Search for the cell housing the specified text and yield its (x, y) center coordinate. 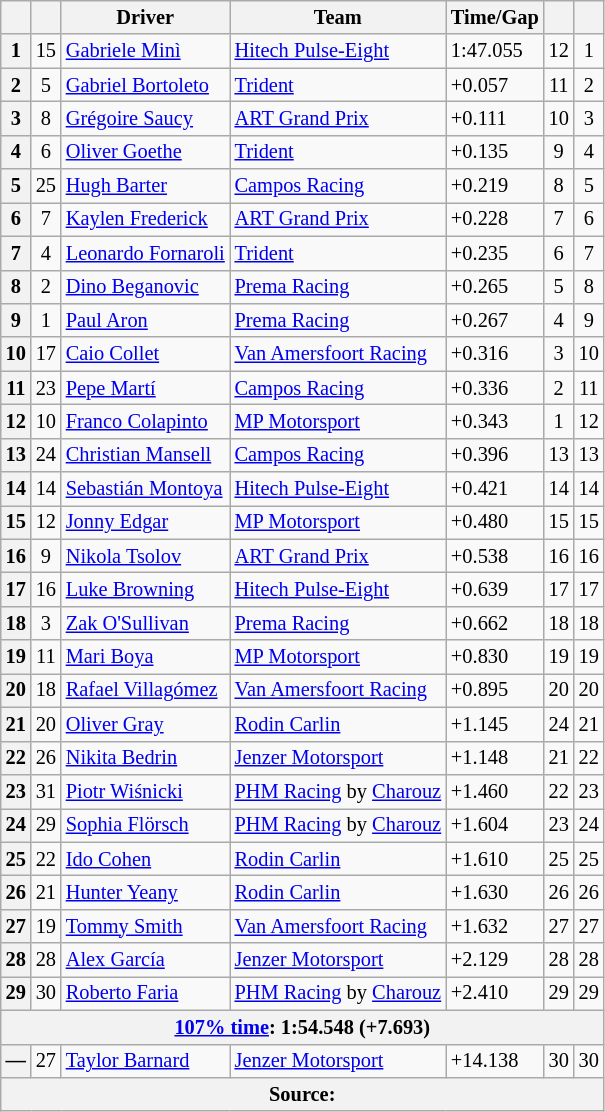
+0.228 (495, 219)
+0.480 (495, 522)
Roberto Faria (146, 993)
+0.343 (495, 421)
Nikita Bedrin (146, 758)
Caio Collet (146, 354)
Jonny Edgar (146, 522)
Luke Browning (146, 589)
Driver (146, 17)
Grégoire Saucy (146, 118)
+0.111 (495, 118)
Christian Mansell (146, 455)
+0.057 (495, 85)
+0.336 (495, 388)
Source: (302, 1094)
31 (46, 791)
Hunter Yeany (146, 892)
+2.410 (495, 993)
+0.267 (495, 320)
Team (338, 17)
+1.632 (495, 926)
Gabriel Bortoleto (146, 85)
Piotr Wiśnicki (146, 791)
Paul Aron (146, 320)
Sebastián Montoya (146, 489)
Leonardo Fornaroli (146, 253)
+0.639 (495, 589)
+0.235 (495, 253)
+1.460 (495, 791)
Time/Gap (495, 17)
+0.538 (495, 556)
Zak O'Sullivan (146, 623)
+0.421 (495, 489)
+14.138 (495, 1061)
Ido Cohen (146, 859)
Rafael Villagómez (146, 690)
107% time: 1:54.548 (+7.693) (302, 1027)
Mari Boya (146, 657)
— (16, 1061)
+0.316 (495, 354)
+0.830 (495, 657)
+0.265 (495, 287)
+0.396 (495, 455)
1:47.055 (495, 51)
+1.148 (495, 758)
Pepe Martí (146, 388)
Oliver Gray (146, 724)
Gabriele Minì (146, 51)
+0.662 (495, 623)
Nikola Tsolov (146, 556)
Hugh Barter (146, 186)
+0.219 (495, 186)
Alex García (146, 960)
Taylor Barnard (146, 1061)
Kaylen Frederick (146, 219)
+1.145 (495, 724)
Dino Beganovic (146, 287)
+0.895 (495, 690)
Sophia Flörsch (146, 825)
+2.129 (495, 960)
Oliver Goethe (146, 152)
+1.610 (495, 859)
+0.135 (495, 152)
Tommy Smith (146, 926)
+1.630 (495, 892)
Franco Colapinto (146, 421)
+1.604 (495, 825)
